Return [X, Y] of the center of cell containing provided text 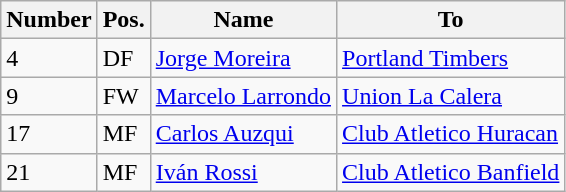
21 [49, 172]
9 [49, 96]
FW [124, 96]
DF [124, 58]
4 [49, 58]
Name [243, 20]
Club Atletico Huracan [451, 134]
Iván Rossi [243, 172]
17 [49, 134]
Number [49, 20]
Club Atletico Banfield [451, 172]
Union La Calera [451, 96]
Jorge Moreira [243, 58]
Pos. [124, 20]
Marcelo Larrondo [243, 96]
Carlos Auzqui [243, 134]
To [451, 20]
Portland Timbers [451, 58]
